Capture the cell that displays the provided text and extract its (X, Y) central coordinate. 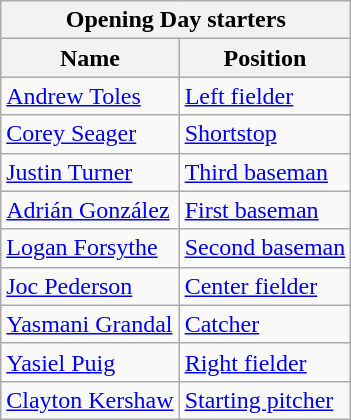
Justin Turner (90, 172)
Opening Day starters (176, 20)
First baseman (265, 210)
Clayton Kershaw (90, 400)
Third baseman (265, 172)
Joc Pederson (90, 286)
Yasiel Puig (90, 362)
Left fielder (265, 96)
Adrián González (90, 210)
Catcher (265, 324)
Logan Forsythe (90, 248)
Right fielder (265, 362)
Yasmani Grandal (90, 324)
Name (90, 58)
Corey Seager (90, 134)
Andrew Toles (90, 96)
Shortstop (265, 134)
Center fielder (265, 286)
Second baseman (265, 248)
Starting pitcher (265, 400)
Position (265, 58)
